Provide the (X, Y) coordinate of the cell's center where the given text is located.  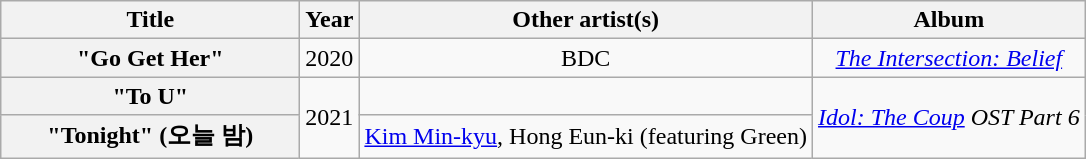
"Tonight" (오늘 밤) (150, 136)
2021 (330, 118)
The Intersection: Belief (950, 58)
Title (150, 20)
Other artist(s) (586, 20)
BDC (586, 58)
"To U" (150, 96)
Year (330, 20)
"Go Get Her" (150, 58)
Kim Min-kyu, Hong Eun-ki (featuring Green) (586, 136)
Album (950, 20)
2020 (330, 58)
Idol: The Coup OST Part 6 (950, 118)
